Locate the cell with the specified text and output its [x, y] center coordinate. 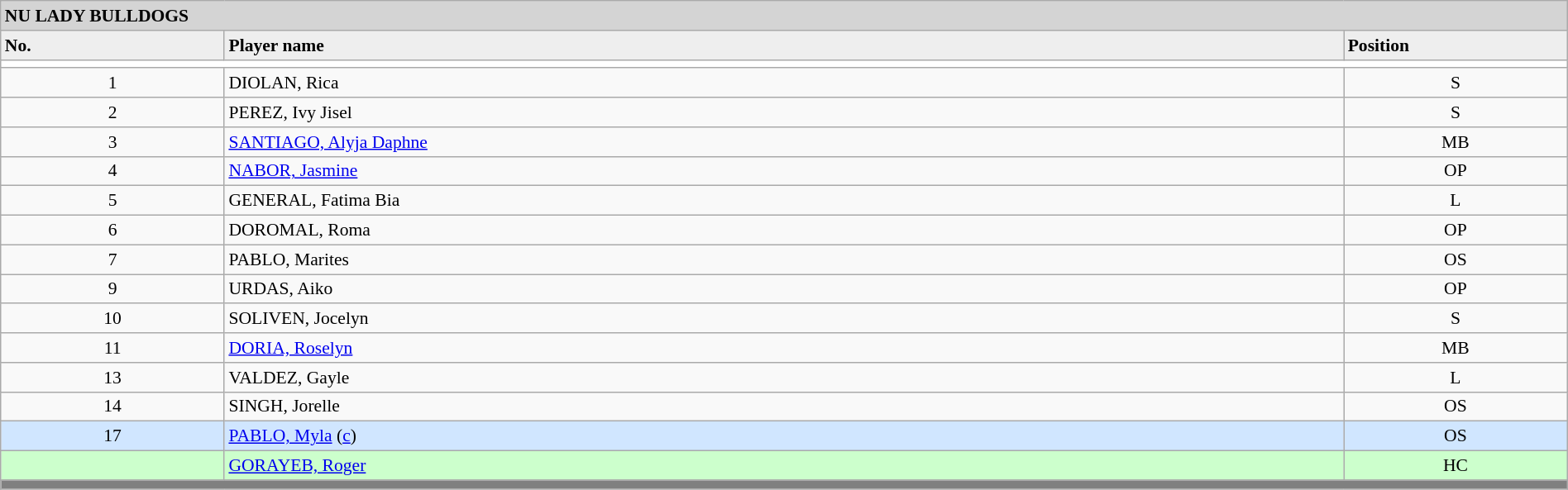
SINGH, Jorelle [784, 407]
7 [112, 259]
DORIA, Roselyn [784, 348]
DIOLAN, Rica [784, 83]
5 [112, 201]
3 [112, 142]
VALDEZ, Gayle [784, 378]
Position [1456, 45]
GORAYEB, Roger [784, 466]
SANTIAGO, Alyja Daphne [784, 142]
10 [112, 319]
HC [1456, 466]
17 [112, 436]
9 [112, 289]
URDAS, Aiko [784, 289]
GENERAL, Fatima Bia [784, 201]
2 [112, 112]
14 [112, 407]
13 [112, 378]
No. [112, 45]
11 [112, 348]
SOLIVEN, Jocelyn [784, 319]
NABOR, Jasmine [784, 171]
4 [112, 171]
DOROMAL, Roma [784, 231]
1 [112, 83]
Player name [784, 45]
PABLO, Marites [784, 259]
6 [112, 231]
PEREZ, Ivy Jisel [784, 112]
NU LADY BULLDOGS [784, 16]
PABLO, Myla (c) [784, 436]
